Provide the [X, Y] coordinate of the cell's center where the given text is located.  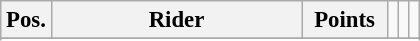
Rider [176, 20]
Pos. [26, 20]
Points [345, 20]
